Return the (x, y) coordinate for the center point of the cell that contains the specified text.  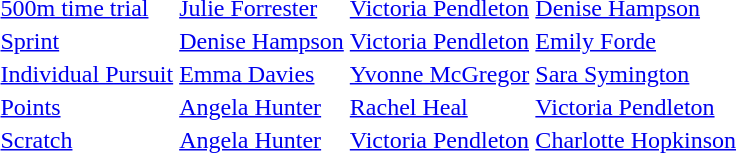
Emma Davies (262, 74)
Yvonne McGregor (440, 74)
Denise Hampson (262, 41)
Victoria Pendleton (440, 41)
Angela Hunter (262, 107)
Rachel Heal (440, 107)
